Identify which cell holds the provided text, then report its (X, Y) central coordinate. 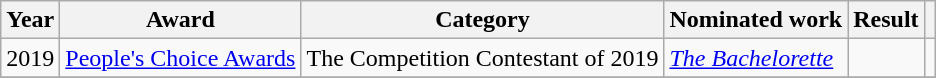
2019 (30, 58)
People's Choice Awards (180, 58)
Category (482, 20)
The Bachelorette (756, 58)
Nominated work (756, 20)
Award (180, 20)
Result (886, 20)
The Competition Contestant of 2019 (482, 58)
Year (30, 20)
